Capture the cell that displays the provided text and extract its (X, Y) central coordinate. 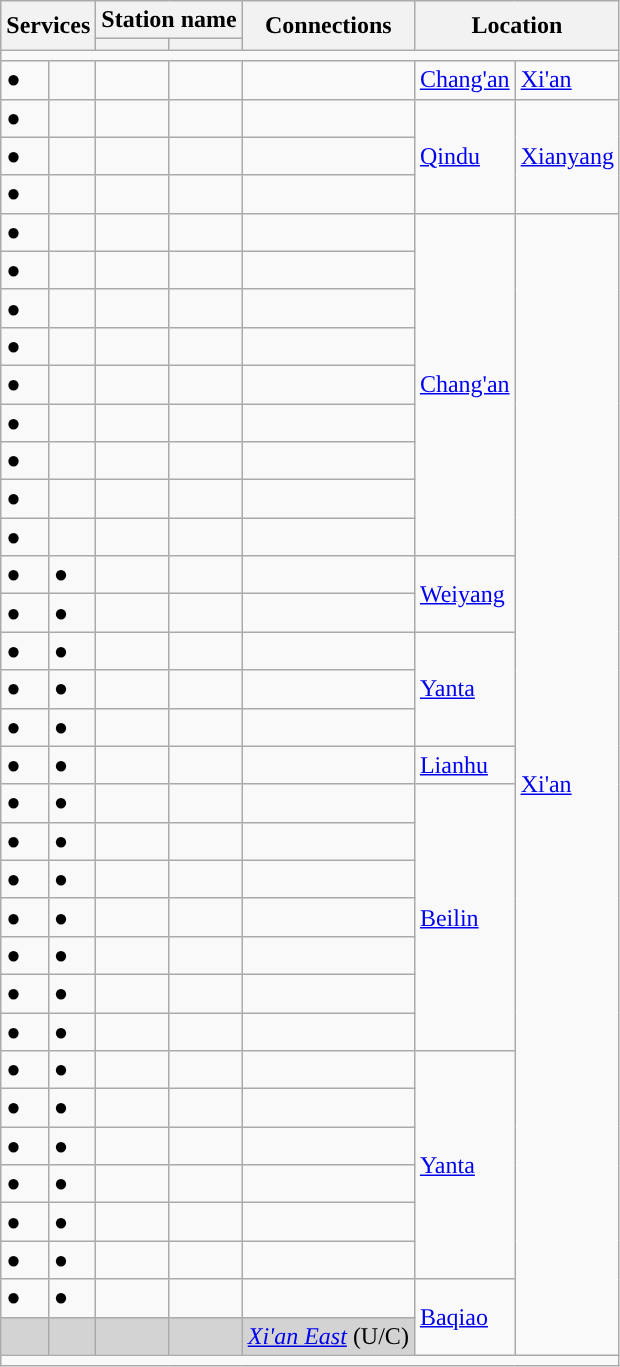
Xi'an East (U/C) (328, 1336)
Weiyang (464, 594)
Lianhu (464, 765)
Xianyang (567, 156)
Services (48, 26)
Station name (169, 20)
Baqiao (464, 1317)
Qindu (464, 156)
Beilin (464, 917)
Location (516, 26)
Connections (328, 26)
